Locate the cell with the specified text and output its (x, y) center coordinate. 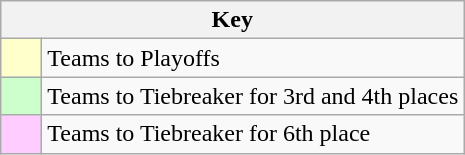
Teams to Playoffs (253, 58)
Teams to Tiebreaker for 6th place (253, 134)
Key (232, 20)
Teams to Tiebreaker for 3rd and 4th places (253, 96)
